Return the [x, y] coordinate for the center point of the cell that contains the specified text.  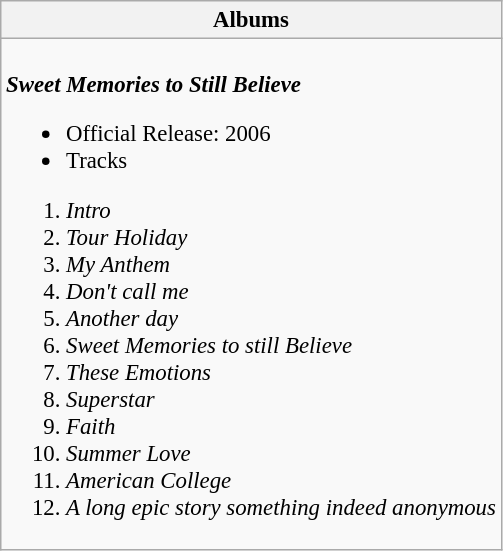
Albums [251, 20]
